From the cell containing the given text, extract its center point as (x, y) coordinate. 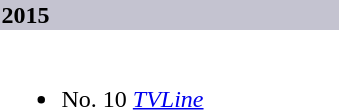
2015 (170, 15)
